For the text-containing cell, return its midpoint in [X, Y] coordinate format. 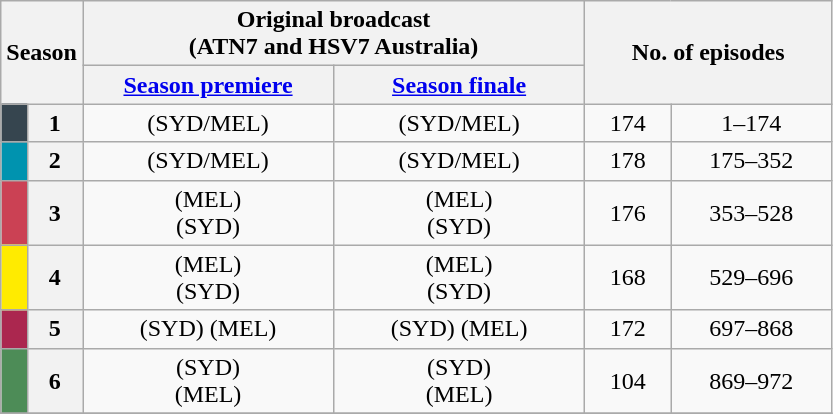
1 [54, 123]
869–972 [752, 380]
697–868 [752, 329]
Original broadcast(ATN7 and HSV7 Australia) [333, 34]
6 [54, 380]
175–352 [752, 161]
168 [628, 278]
529–696 [752, 278]
Season [42, 52]
104 [628, 380]
4 [54, 278]
Season finale [460, 85]
2 [54, 161]
176 [628, 212]
5 [54, 329]
172 [628, 329]
178 [628, 161]
1–174 [752, 123]
Season premiere [208, 85]
353–528 [752, 212]
No. of episodes [708, 52]
174 [628, 123]
3 [54, 212]
